Locate the cell with the specified text and output its [X, Y] center coordinate. 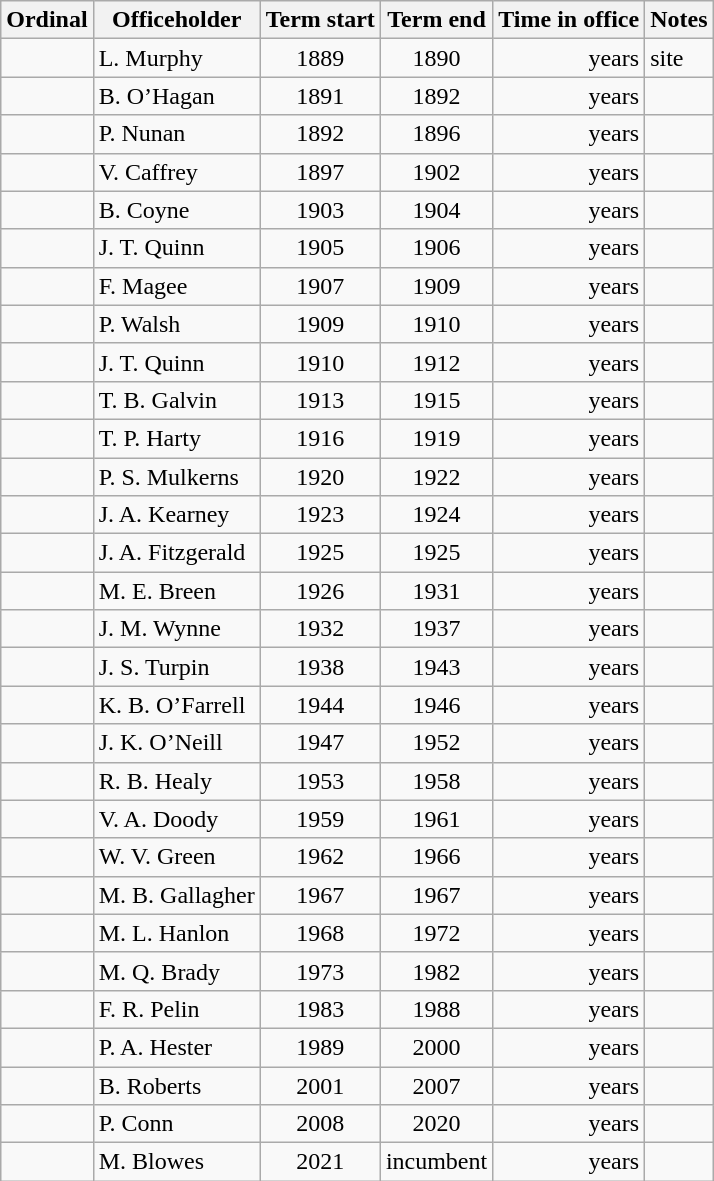
F. R. Pelin [176, 1009]
1973 [320, 971]
J. A. Fitzgerald [176, 553]
R. B. Healy [176, 781]
L. Murphy [176, 58]
1897 [320, 172]
1953 [320, 781]
1916 [320, 438]
1931 [436, 591]
B. Coyne [176, 210]
Ordinal [47, 20]
1922 [436, 477]
1937 [436, 629]
1923 [320, 515]
1924 [436, 515]
1952 [436, 743]
1944 [320, 705]
T. B. Galvin [176, 400]
2007 [436, 1085]
J. A. Kearney [176, 515]
B. O’Hagan [176, 96]
1961 [436, 819]
1906 [436, 248]
2020 [436, 1124]
1988 [436, 1009]
V. Caffrey [176, 172]
1920 [320, 477]
J. S. Turpin [176, 667]
1912 [436, 362]
1913 [320, 400]
site [679, 58]
1889 [320, 58]
K. B. O’Farrell [176, 705]
M. B. Gallagher [176, 895]
M. Blowes [176, 1162]
Term start [320, 20]
1958 [436, 781]
Notes [679, 20]
1972 [436, 933]
1943 [436, 667]
1959 [320, 819]
B. Roberts [176, 1085]
P. S. Mulkerns [176, 477]
Officeholder [176, 20]
1932 [320, 629]
1915 [436, 400]
1983 [320, 1009]
2008 [320, 1124]
2000 [436, 1047]
F. Magee [176, 286]
1966 [436, 857]
1946 [436, 705]
P. A. Hester [176, 1047]
2001 [320, 1085]
T. P. Harty [176, 438]
1907 [320, 286]
P. Walsh [176, 324]
P. Nunan [176, 134]
1903 [320, 210]
1896 [436, 134]
1938 [320, 667]
1989 [320, 1047]
1962 [320, 857]
V. A. Doody [176, 819]
Time in office [569, 20]
2021 [320, 1162]
P. Conn [176, 1124]
1947 [320, 743]
1926 [320, 591]
1891 [320, 96]
1905 [320, 248]
1902 [436, 172]
1982 [436, 971]
J. K. O’Neill [176, 743]
Term end [436, 20]
1919 [436, 438]
1968 [320, 933]
incumbent [436, 1162]
M. E. Breen [176, 591]
M. Q. Brady [176, 971]
M. L. Hanlon [176, 933]
J. M. Wynne [176, 629]
W. V. Green [176, 857]
1890 [436, 58]
1904 [436, 210]
